Search for the cell housing the specified text and yield its [x, y] center coordinate. 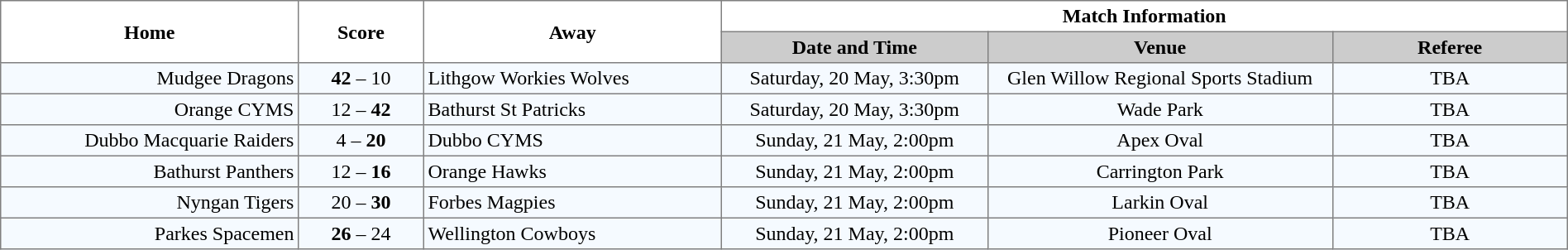
Apex Oval [1159, 141]
4 – 20 [361, 141]
20 – 30 [361, 203]
Bathurst Panthers [150, 171]
Parkes Spacemen [150, 233]
Wellington Cowboys [572, 233]
Glen Willow Regional Sports Stadium [1159, 79]
Pioneer Oval [1159, 233]
Away [572, 31]
Nyngan Tigers [150, 203]
26 – 24 [361, 233]
Dubbo Macquarie Raiders [150, 141]
Orange Hawks [572, 171]
Wade Park [1159, 109]
Venue [1159, 47]
Score [361, 31]
12 – 16 [361, 171]
Orange CYMS [150, 109]
Lithgow Workies Wolves [572, 79]
42 – 10 [361, 79]
Match Information [1145, 17]
Forbes Magpies [572, 203]
Carrington Park [1159, 171]
Referee [1450, 47]
Larkin Oval [1159, 203]
Home [150, 31]
Bathurst St Patricks [572, 109]
Dubbo CYMS [572, 141]
12 – 42 [361, 109]
Mudgee Dragons [150, 79]
Date and Time [854, 47]
